Output the [x, y] coordinate of the center of the cell containing the given text.  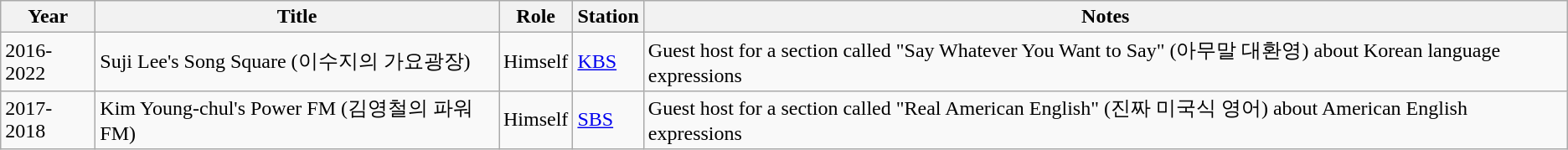
KBS [608, 62]
2016-2022 [49, 62]
Kim Young-chul's Power FM (김영철의 파워FM) [297, 120]
Suji Lee's Song Square (이수지의 가요광장) [297, 62]
Title [297, 17]
Guest host for a section called "Real American English" (진짜 미국식 영어) about American English expressions [1106, 120]
2017-2018 [49, 120]
Role [536, 17]
Guest host for a section called "Say Whatever You Want to Say" (아무말 대환영) about Korean language expressions [1106, 62]
SBS [608, 120]
Year [49, 17]
Notes [1106, 17]
Station [608, 17]
